Return the (X, Y) coordinate for the center point of the cell that contains the specified text.  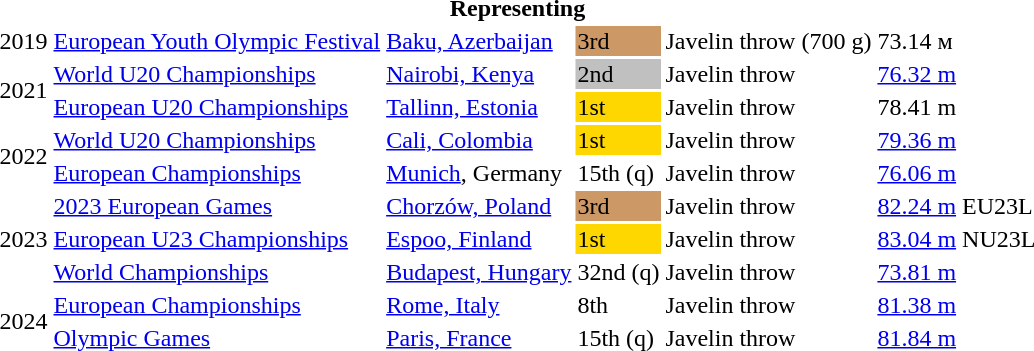
World Championships (217, 272)
2nd (618, 74)
European Youth Olympic Festival (217, 41)
8th (618, 305)
Nairobi, Kenya (479, 74)
Budapest, Hungary (479, 272)
32nd (q) (618, 272)
Chorzów, Poland (479, 206)
15th (q) (618, 173)
Javelin throw (700 g) (768, 41)
Rome, Italy (479, 305)
European U23 Championships (217, 239)
Munich, Germany (479, 173)
Espoo, Finland (479, 239)
Tallinn, Estonia (479, 107)
Cali, Colombia (479, 140)
Baku, Azerbaijan (479, 41)
European U20 Championships (217, 107)
2023 European Games (217, 206)
